Identify which cell holds the provided text, then report its (x, y) central coordinate. 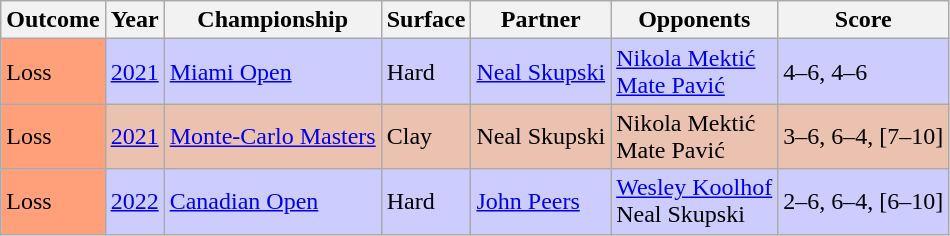
Miami Open (272, 72)
Score (864, 20)
Championship (272, 20)
Year (134, 20)
Outcome (53, 20)
Surface (426, 20)
John Peers (541, 202)
Canadian Open (272, 202)
4–6, 4–6 (864, 72)
Opponents (694, 20)
2–6, 6–4, [6–10] (864, 202)
Partner (541, 20)
2022 (134, 202)
Clay (426, 136)
Wesley Koolhof Neal Skupski (694, 202)
Monte-Carlo Masters (272, 136)
3–6, 6–4, [7–10] (864, 136)
